Determine the (x, y) coordinate at the center of the cell enclosing the given text.  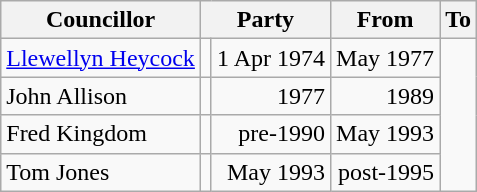
1977 (270, 96)
Fred Kingdom (101, 134)
post-1995 (386, 172)
May 1977 (386, 58)
Party (265, 20)
pre-1990 (270, 134)
Councillor (101, 20)
Llewellyn Heycock (101, 58)
To (458, 20)
1 Apr 1974 (270, 58)
From (386, 20)
Tom Jones (101, 172)
1989 (386, 96)
John Allison (101, 96)
